Search for the cell housing the specified text and yield its (x, y) center coordinate. 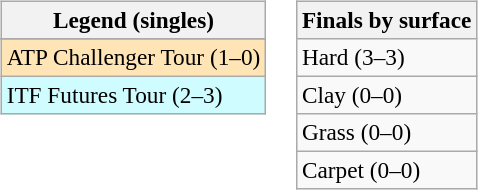
Hard (3–3) (387, 57)
ITF Futures Tour (2–3) (133, 95)
Grass (0–0) (387, 133)
Clay (0–0) (387, 95)
ATP Challenger Tour (1–0) (133, 57)
Carpet (0–0) (387, 171)
Legend (singles) (133, 20)
Finals by surface (387, 20)
